Return the (x, y) coordinate for the center point of the cell that contains the specified text.  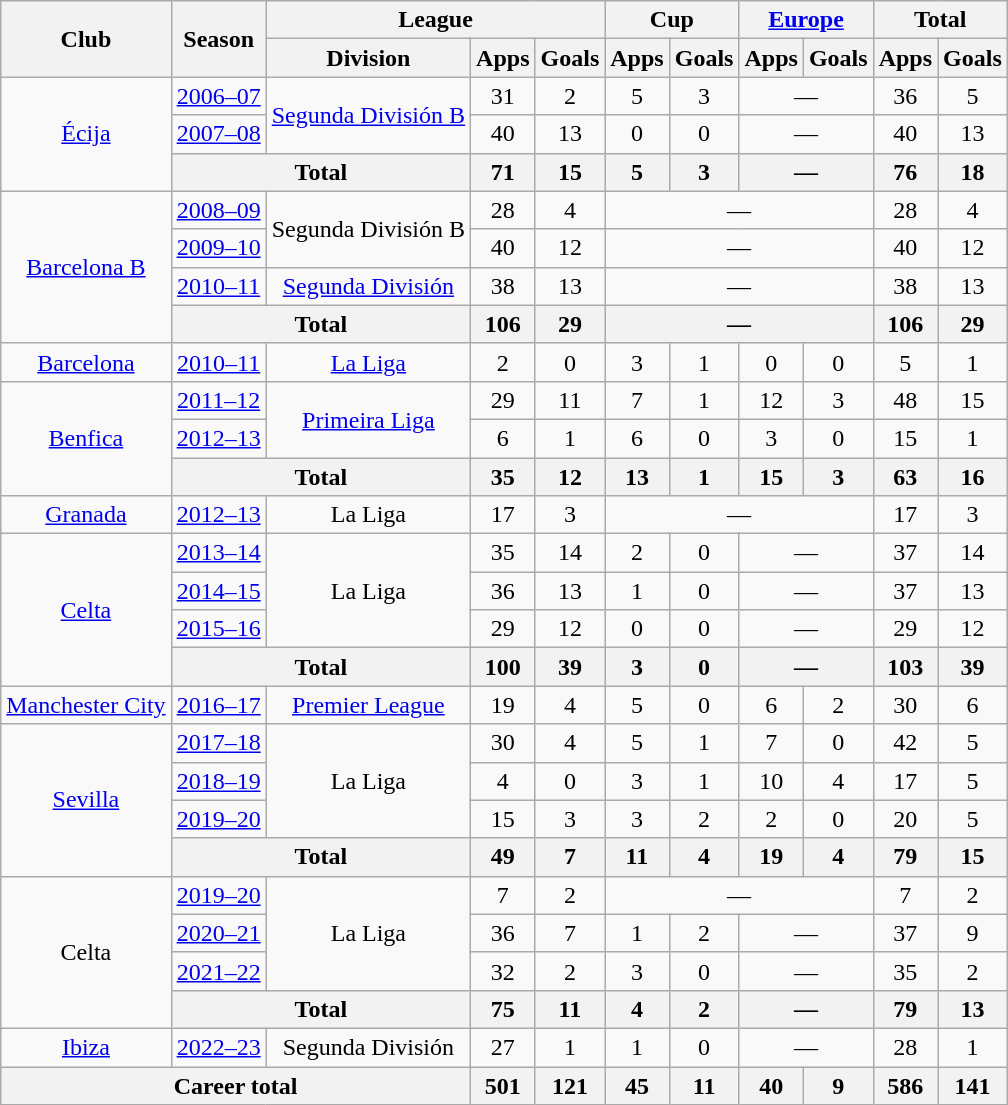
2013–14 (218, 553)
Career total (236, 1085)
Season (218, 39)
121 (570, 1085)
18 (973, 172)
2014–15 (218, 591)
Primeira Liga (368, 419)
2017–18 (218, 743)
2022–23 (218, 1047)
Barcelona (86, 362)
32 (503, 971)
2020–21 (218, 933)
10 (771, 781)
Cup (672, 20)
Écija (86, 134)
42 (905, 743)
501 (503, 1085)
Granada (86, 515)
Premier League (368, 705)
63 (905, 477)
2006–07 (218, 96)
Club (86, 39)
27 (503, 1047)
2011–12 (218, 400)
31 (503, 96)
2015–16 (218, 629)
2007–08 (218, 134)
48 (905, 400)
141 (973, 1085)
76 (905, 172)
103 (905, 667)
20 (905, 819)
Sevilla (86, 800)
75 (503, 1009)
Ibiza (86, 1047)
2018–19 (218, 781)
2016–17 (218, 705)
100 (503, 667)
Benfica (86, 438)
2021–22 (218, 971)
League (436, 20)
586 (905, 1085)
Barcelona B (86, 267)
Division (368, 58)
45 (637, 1085)
Manchester City (86, 705)
16 (973, 477)
2009–10 (218, 248)
49 (503, 857)
2008–09 (218, 210)
Europe (806, 20)
71 (503, 172)
